For the text-containing cell, return its midpoint in [x, y] coordinate format. 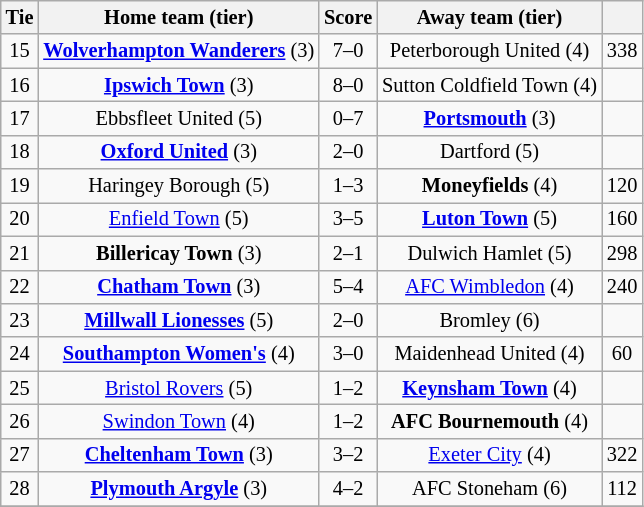
240 [622, 287]
Oxford United (3) [178, 152]
7–0 [348, 51]
Billericay Town (3) [178, 253]
AFC Bournemouth (4) [490, 421]
Tie [20, 17]
Home team (tier) [178, 17]
Maidenhead United (4) [490, 354]
Keynsham Town (4) [490, 388]
Southampton Women's (4) [178, 354]
Haringey Borough (5) [178, 186]
3–5 [348, 219]
Moneyfields (4) [490, 186]
Portsmouth (3) [490, 118]
3–0 [348, 354]
8–0 [348, 85]
60 [622, 354]
15 [20, 51]
21 [20, 253]
112 [622, 489]
AFC Wimbledon (4) [490, 287]
17 [20, 118]
Bromley (6) [490, 320]
Sutton Coldfield Town (4) [490, 85]
19 [20, 186]
5–4 [348, 287]
Luton Town (5) [490, 219]
Dartford (5) [490, 152]
Plymouth Argyle (3) [178, 489]
1–3 [348, 186]
28 [20, 489]
Away team (tier) [490, 17]
Chatham Town (3) [178, 287]
26 [20, 421]
24 [20, 354]
322 [622, 455]
120 [622, 186]
3–2 [348, 455]
Exeter City (4) [490, 455]
Score [348, 17]
20 [20, 219]
Dulwich Hamlet (5) [490, 253]
23 [20, 320]
Ebbsfleet United (5) [178, 118]
Bristol Rovers (5) [178, 388]
18 [20, 152]
338 [622, 51]
2–1 [348, 253]
Peterborough United (4) [490, 51]
22 [20, 287]
16 [20, 85]
27 [20, 455]
4–2 [348, 489]
Ipswich Town (3) [178, 85]
298 [622, 253]
0–7 [348, 118]
Millwall Lionesses (5) [178, 320]
160 [622, 219]
Cheltenham Town (3) [178, 455]
Swindon Town (4) [178, 421]
Wolverhampton Wanderers (3) [178, 51]
25 [20, 388]
AFC Stoneham (6) [490, 489]
Enfield Town (5) [178, 219]
